Detect which cell encompasses the target text, then output its [x, y] center coordinate. 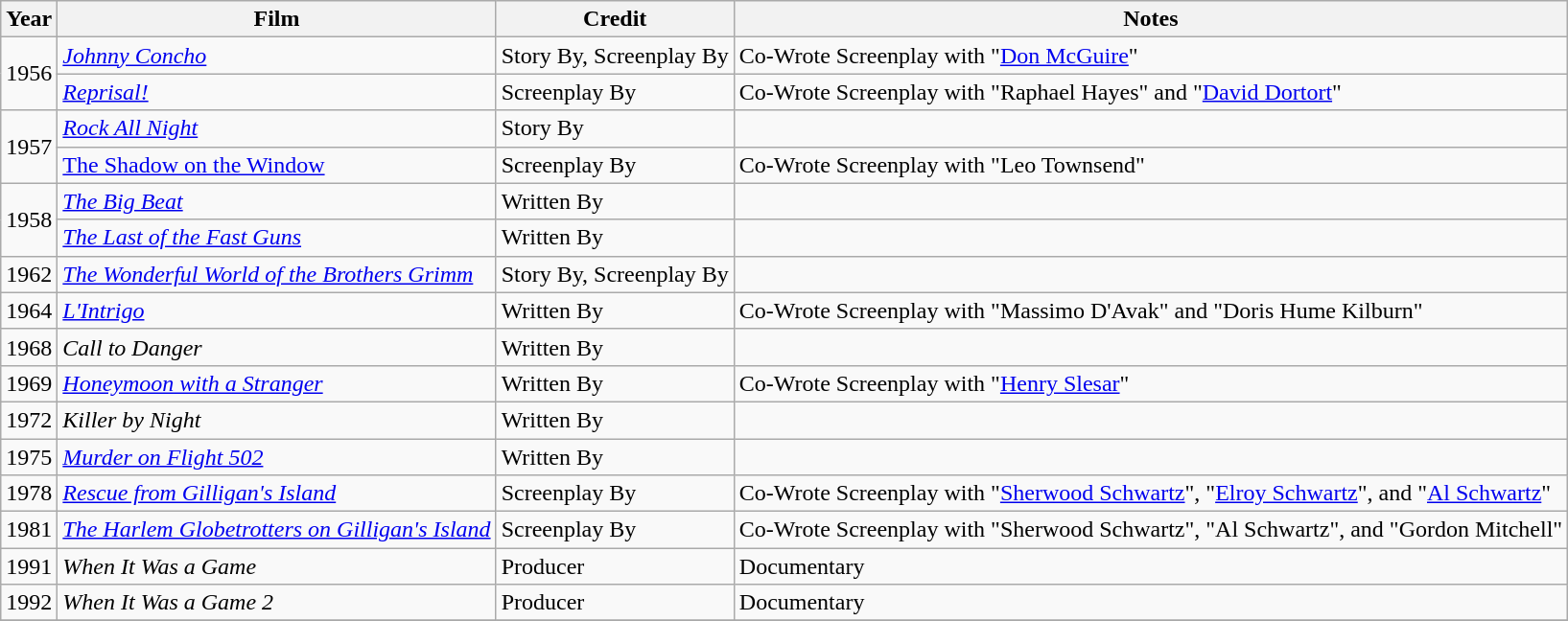
1969 [29, 383]
Johnny Concho [276, 56]
Rescue from Gilligan's Island [276, 494]
1981 [29, 530]
Reprisal! [276, 92]
Story By [615, 128]
Co-Wrote Screenplay with "Sherwood Schwartz", "Elroy Schwartz", and "Al Schwartz" [1151, 494]
1992 [29, 603]
Honeymoon with a Stranger [276, 383]
1978 [29, 494]
Co-Wrote Screenplay with "Don McGuire" [1151, 56]
Killer by Night [276, 420]
The Shadow on the Window [276, 165]
When It Was a Game [276, 566]
1956 [29, 74]
Film [276, 19]
1972 [29, 420]
L'Intrigo [276, 310]
Co-Wrote Screenplay with "Sherwood Schwartz", "Al Schwartz", and "Gordon Mitchell" [1151, 530]
1975 [29, 457]
Co-Wrote Screenplay with "Raphael Hayes" and "David Dortort" [1151, 92]
1957 [29, 147]
Call to Danger [276, 347]
The Wonderful World of the Brothers Grimm [276, 274]
When It Was a Game 2 [276, 603]
Co-Wrote Screenplay with "Leo Townsend" [1151, 165]
Co-Wrote Screenplay with "Massimo D'Avak" and "Doris Hume Kilburn" [1151, 310]
1964 [29, 310]
Rock All Night [276, 128]
The Big Beat [276, 201]
1991 [29, 566]
Credit [615, 19]
1958 [29, 219]
Co-Wrote Screenplay with "Henry Slesar" [1151, 383]
Year [29, 19]
The Harlem Globetrotters on Gilligan's Island [276, 530]
1962 [29, 274]
1968 [29, 347]
The Last of the Fast Guns [276, 238]
Notes [1151, 19]
Murder on Flight 502 [276, 457]
